Locate the cell with the specified text and output its [X, Y] center coordinate. 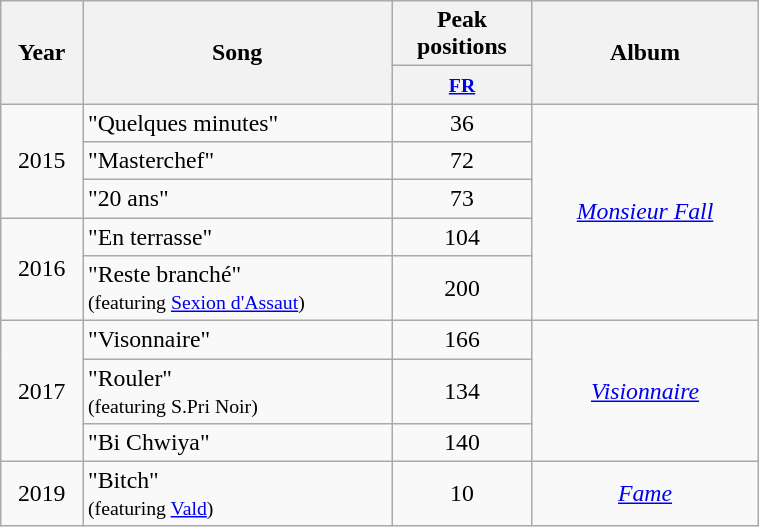
"Bitch"(featuring Vald) [236, 494]
"En terrasse" [236, 236]
72 [462, 160]
"20 ans" [236, 198]
Fame [644, 494]
Album [644, 52]
73 [462, 198]
Visionnaire [644, 390]
166 [462, 339]
FR [462, 85]
"Visonnaire" [236, 339]
"Quelques minutes" [236, 123]
"Reste branché" (featuring Sexion d'Assaut) [236, 288]
134 [462, 390]
Monsieur Fall [644, 212]
2016 [42, 268]
Year [42, 52]
36 [462, 123]
140 [462, 442]
200 [462, 288]
"Rouler" (featuring S.Pri Noir) [236, 390]
10 [462, 494]
2015 [42, 161]
"Masterchef" [236, 160]
"Bi Chwiya" [236, 442]
2017 [42, 390]
Peak positions [462, 34]
Song [236, 52]
104 [462, 236]
2019 [42, 494]
